Locate the cell with the specified text and output its (X, Y) center coordinate. 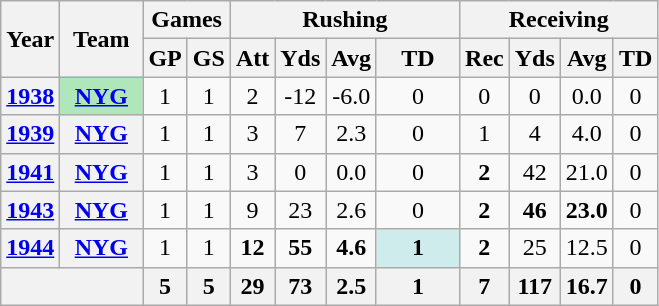
GS (208, 58)
1944 (30, 248)
1938 (30, 96)
2.6 (352, 210)
29 (252, 286)
12 (252, 248)
Year (30, 39)
117 (534, 286)
Team (102, 39)
23.0 (586, 210)
9 (252, 210)
25 (534, 248)
21.0 (586, 172)
-12 (300, 96)
1943 (30, 210)
2.3 (352, 134)
Rec (485, 58)
42 (534, 172)
2.5 (352, 286)
Receiving (559, 20)
4.6 (352, 248)
55 (300, 248)
-6.0 (352, 96)
4 (534, 134)
Att (252, 58)
46 (534, 210)
12.5 (586, 248)
GP (165, 58)
23 (300, 210)
Games (186, 20)
73 (300, 286)
1941 (30, 172)
4.0 (586, 134)
1939 (30, 134)
Rushing (344, 20)
16.7 (586, 286)
